Extract the (x, y) coordinate from the center of the cell holding the provided text.  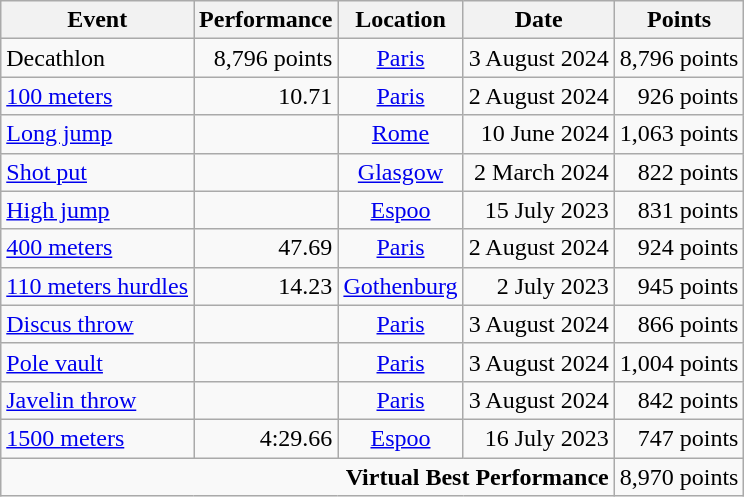
831 points (679, 210)
Javelin throw (98, 400)
Gothenburg (400, 286)
Pole vault (98, 362)
Location (400, 20)
1500 meters (98, 438)
1,063 points (679, 134)
866 points (679, 324)
Discus throw (98, 324)
16 July 2023 (538, 438)
2 March 2024 (538, 172)
Decathlon (98, 58)
15 July 2023 (538, 210)
Points (679, 20)
10 June 2024 (538, 134)
747 points (679, 438)
1,004 points (679, 362)
400 meters (98, 248)
945 points (679, 286)
100 meters (98, 96)
4:29.66 (266, 438)
Rome (400, 134)
Date (538, 20)
14.23 (266, 286)
High jump (98, 210)
Event (98, 20)
Glasgow (400, 172)
Long jump (98, 134)
47.69 (266, 248)
Shot put (98, 172)
926 points (679, 96)
Performance (266, 20)
Virtual Best Performance (308, 477)
924 points (679, 248)
8,970 points (679, 477)
2 July 2023 (538, 286)
822 points (679, 172)
842 points (679, 400)
110 meters hurdles (98, 286)
10.71 (266, 96)
